Provide the [X, Y] coordinate of the cell's center where the given text is located.  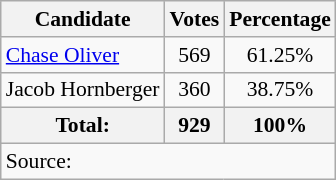
569 [195, 55]
Percentage [280, 19]
100% [280, 126]
360 [195, 90]
Jacob Hornberger [83, 90]
38.75% [280, 90]
Source: [168, 162]
61.25% [280, 55]
929 [195, 126]
Total: [83, 126]
Chase Oliver [83, 55]
Candidate [83, 19]
Votes [195, 19]
